From the cell containing the given text, extract its center point as (x, y) coordinate. 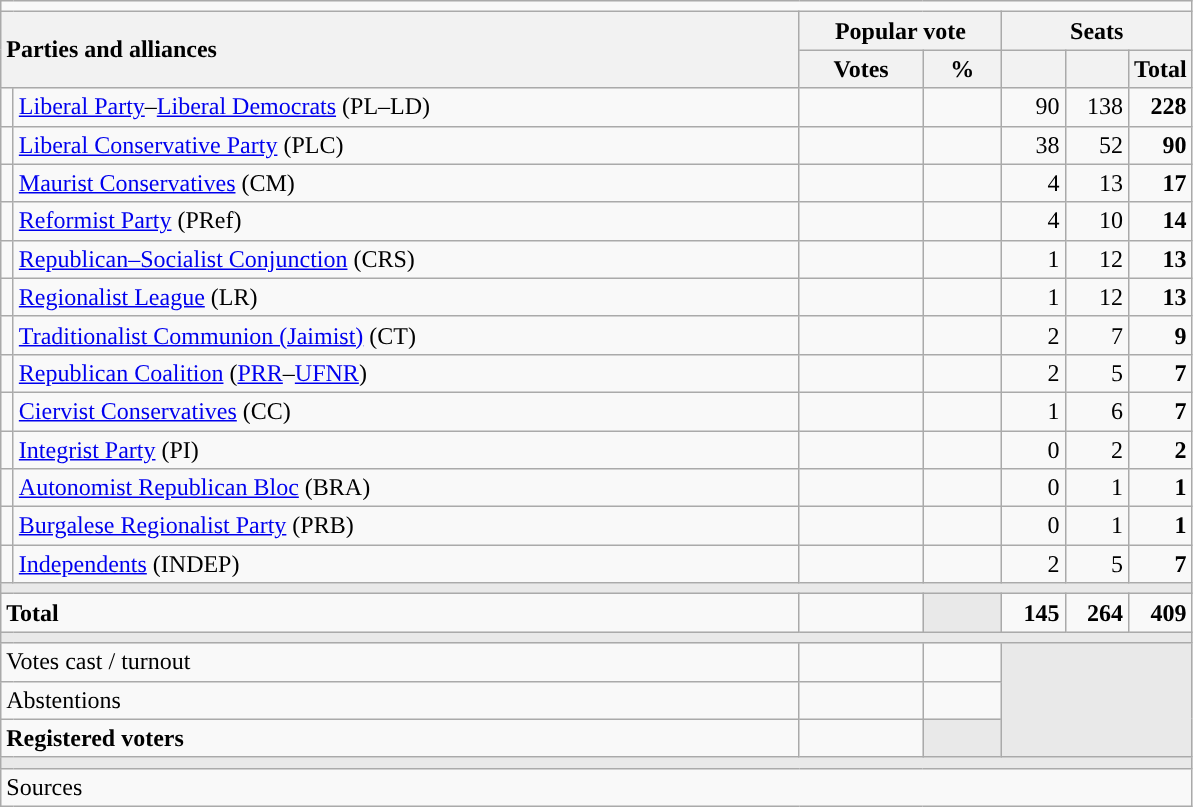
Sources (596, 787)
Integrist Party (PI) (406, 449)
228 (1161, 107)
264 (1097, 613)
Republican Coalition (PRR–UFNR) (406, 373)
9 (1161, 335)
Republican–Socialist Conjunction (CRS) (406, 259)
Regionalist League (LR) (406, 297)
Votes (861, 69)
Votes cast / turnout (400, 662)
Registered voters (400, 738)
17 (1161, 183)
Abstentions (400, 700)
138 (1097, 107)
52 (1097, 145)
14 (1161, 221)
38 (1033, 145)
10 (1097, 221)
Liberal Conservative Party (PLC) (406, 145)
Traditionalist Communion (Jaimist) (CT) (406, 335)
Liberal Party–Liberal Democrats (PL–LD) (406, 107)
% (962, 69)
Maurist Conservatives (CM) (406, 183)
Seats (1096, 31)
Popular vote (900, 31)
Reformist Party (PRef) (406, 221)
Ciervist Conservatives (CC) (406, 411)
Independents (INDEP) (406, 564)
145 (1033, 613)
Autonomist Republican Bloc (BRA) (406, 488)
Parties and alliances (400, 50)
Burgalese Regionalist Party (PRB) (406, 526)
409 (1161, 613)
6 (1097, 411)
